Detect which cell encompasses the target text, then output its (x, y) center coordinate. 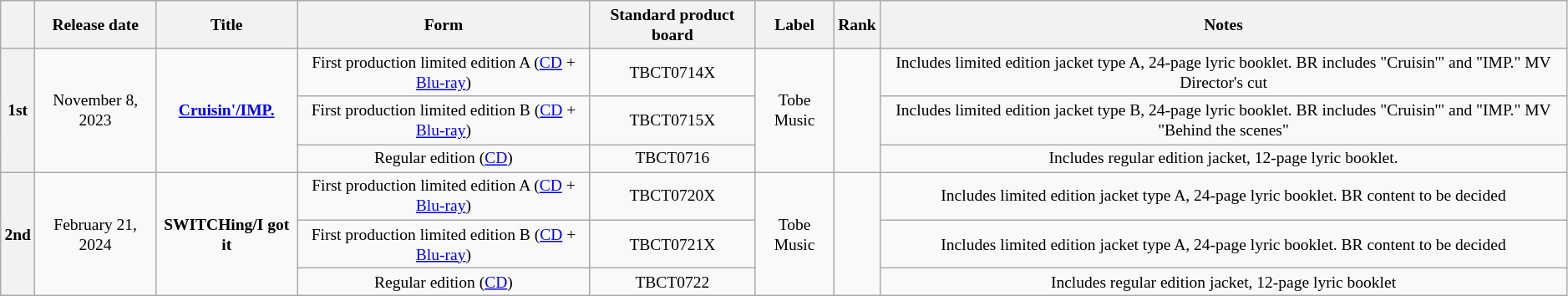
Release date (95, 25)
Includes regular edition jacket, 12-page lyric booklet (1223, 281)
November 8, 2023 (95, 110)
TBCT0716 (672, 159)
TBCT0721X (672, 244)
February 21, 2024 (95, 234)
Form (444, 25)
Includes limited edition jacket type A, 24-page lyric booklet. BR includes "Cruisin'" and "IMP." MV Director's cut (1223, 72)
Standard product board (672, 25)
TBCT0715X (672, 120)
Title (227, 25)
TBCT0722 (672, 281)
Notes (1223, 25)
Label (795, 25)
Includes limited edition jacket type B, 24-page lyric booklet. BR includes "Cruisin'" and "IMP." MV "Behind the scenes" (1223, 120)
Includes regular edition jacket, 12-page lyric booklet. (1223, 159)
2nd (18, 234)
Cruisin'/IMP. (227, 110)
Rank (857, 25)
TBCT0720X (672, 196)
SWITCHing/I got it (227, 234)
TBCT0714X (672, 72)
1st (18, 110)
